From the cell containing the given text, extract its center point as [x, y] coordinate. 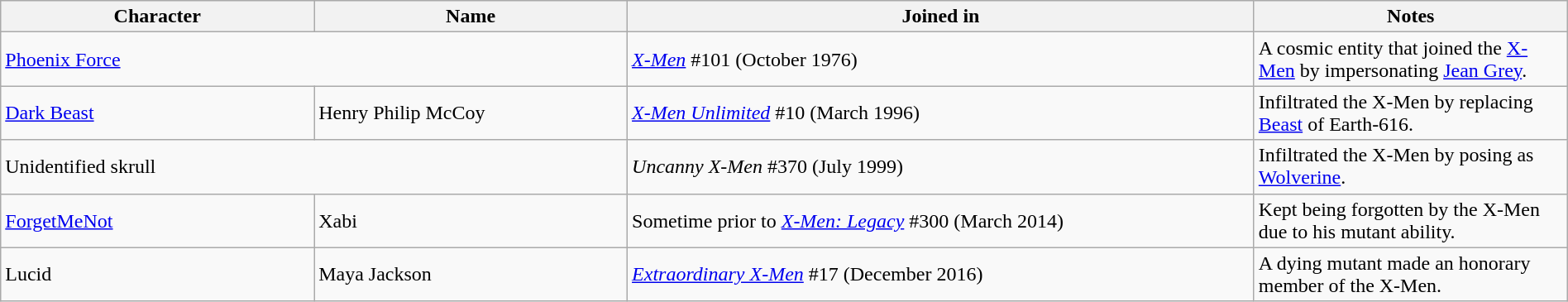
Xabi [471, 220]
Lucid [157, 275]
Sometime prior to X-Men: Legacy #300 (March 2014) [941, 220]
ForgetMeNot [157, 220]
Infiltrated the X-Men by posing as Wolverine. [1411, 167]
Dark Beast [157, 113]
A cosmic entity that joined the X-Men by impersonating Jean Grey. [1411, 60]
X-Men Unlimited #10 (March 1996) [941, 113]
Name [471, 17]
Henry Philip McCoy [471, 113]
X-Men #101 (October 1976) [941, 60]
Character [157, 17]
Phoenix Force [314, 60]
A dying mutant made an honorary member of the X-Men. [1411, 275]
Unidentified skrull [314, 167]
Joined in [941, 17]
Notes [1411, 17]
Infiltrated the X-Men by replacing Beast of Earth-616. [1411, 113]
Extraordinary X-Men #17 (December 2016) [941, 275]
Uncanny X-Men #370 (July 1999) [941, 167]
Maya Jackson [471, 275]
Kept being forgotten by the X-Men due to his mutant ability. [1411, 220]
